For the text-containing cell, return its midpoint in (x, y) coordinate format. 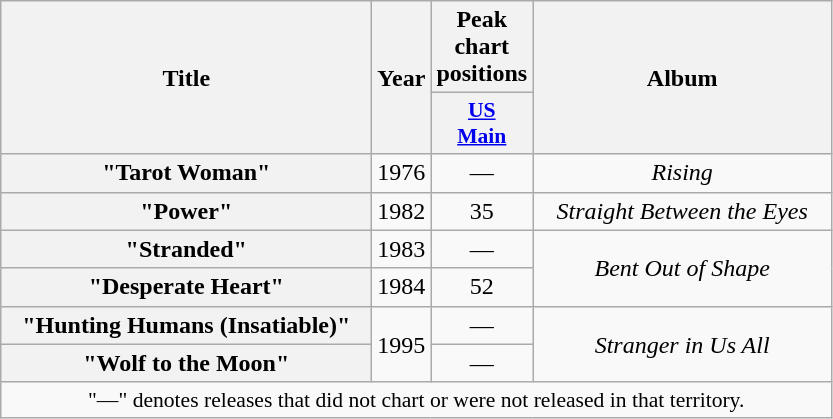
"Power" (186, 211)
"Wolf to the Moon" (186, 363)
1984 (402, 287)
1982 (402, 211)
1983 (402, 249)
Peak chart positions (482, 47)
USMain (482, 124)
"Tarot Woman" (186, 173)
"—" denotes releases that did not chart or were not released in that territory. (416, 400)
52 (482, 287)
"Hunting Humans (Insatiable)" (186, 325)
Rising (682, 173)
Bent Out of Shape (682, 268)
"Desperate Heart" (186, 287)
1995 (402, 344)
Year (402, 78)
35 (482, 211)
"Stranded" (186, 249)
Album (682, 78)
Title (186, 78)
Stranger in Us All (682, 344)
Straight Between the Eyes (682, 211)
1976 (402, 173)
